Scan for the cell matching the given text and deliver its [x, y] coordinate at center. 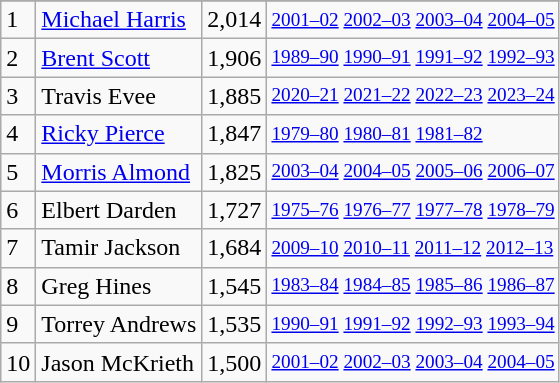
1,906 [234, 58]
1989–90 1990–91 1991–92 1992–93 [413, 58]
Tamir Jackson [119, 248]
3 [18, 96]
Elbert Darden [119, 210]
8 [18, 286]
1,545 [234, 286]
1979–80 1980–81 1981–82 [413, 134]
1,847 [234, 134]
1,825 [234, 172]
Travis Evee [119, 96]
2 [18, 58]
Torrey Andrews [119, 324]
Jason McKrieth [119, 362]
2003–04 2004–05 2005–06 2006–07 [413, 172]
4 [18, 134]
6 [18, 210]
1983–84 1984–85 1985–86 1986–87 [413, 286]
Morris Almond [119, 172]
1,727 [234, 210]
1,535 [234, 324]
Greg Hines [119, 286]
9 [18, 324]
2020–21 2021–22 2022–23 2023–24 [413, 96]
1975–76 1976–77 1977–78 1978–79 [413, 210]
10 [18, 362]
1,500 [234, 362]
1,684 [234, 248]
2,014 [234, 20]
Ricky Pierce [119, 134]
1990–91 1991–92 1992–93 1993–94 [413, 324]
5 [18, 172]
1,885 [234, 96]
Michael Harris [119, 20]
Brent Scott [119, 58]
2009–10 2010–11 2011–12 2012–13 [413, 248]
1 [18, 20]
7 [18, 248]
